Search for the cell housing the specified text and yield its [x, y] center coordinate. 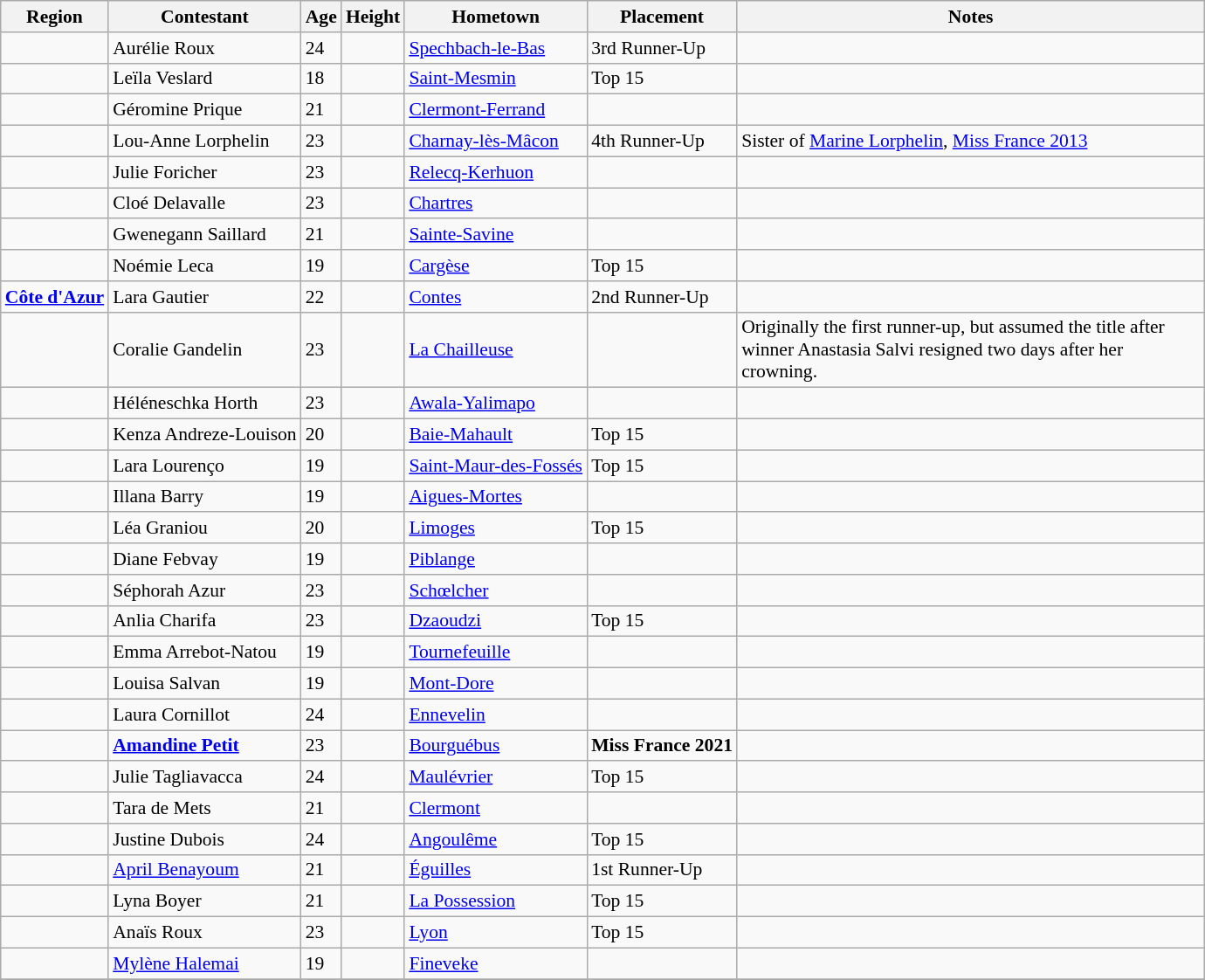
18 [321, 79]
Originally the first runner-up, but assumed the title after winner Anastasia Salvi resigned two days after her crowning. [971, 349]
Dzaoudzi [496, 621]
Mylène Halemai [204, 963]
Sainte-Savine [496, 235]
4th Runner-Up [662, 141]
Clermont [496, 808]
Éguilles [496, 870]
Chartres [496, 204]
Gwenegann Saillard [204, 235]
Lara Lourenço [204, 466]
Angoulême [496, 839]
Spechbach-le-Bas [496, 48]
Ennevelin [496, 714]
Léa Graniou [204, 528]
April Benayoum [204, 870]
Cloé Delavalle [204, 204]
Aigues-Mortes [496, 497]
Charnay-lès-Mâcon [496, 141]
Julie Foricher [204, 172]
Tournefeuille [496, 652]
Noémie Leca [204, 266]
Laura Cornillot [204, 714]
Miss France 2021 [662, 746]
Kenza Andreze-Louison [204, 435]
Age [321, 17]
22 [321, 297]
Maulévrier [496, 777]
Clermont-Ferrand [496, 110]
La Chailleuse [496, 349]
Relecq-Kerhuon [496, 172]
Hometown [496, 17]
Lou-Anne Lorphelin [204, 141]
Height [373, 17]
Lyon [496, 933]
Tara de Mets [204, 808]
Contestant [204, 17]
Saint-Mesmin [496, 79]
Contes [496, 297]
Lara Gautier [204, 297]
Schœlcher [496, 590]
Côte d'Azur [54, 297]
Saint-Maur-des-Fossés [496, 466]
Placement [662, 17]
Anlia Charifa [204, 621]
3rd Runner-Up [662, 48]
Justine Dubois [204, 839]
Diane Febvay [204, 559]
Cargèse [496, 266]
Sister of Marine Lorphelin, Miss France 2013 [971, 141]
Leïla Veslard [204, 79]
Julie Tagliavacca [204, 777]
Amandine Petit [204, 746]
Awala-Yalimapo [496, 404]
Séphorah Azur [204, 590]
Héléneschka Horth [204, 404]
Mont-Dore [496, 684]
Baie-Mahault [496, 435]
Bourguébus [496, 746]
La Possession [496, 901]
Fineveke [496, 963]
Emma Arrebot-Natou [204, 652]
Illana Barry [204, 497]
1st Runner-Up [662, 870]
Anaïs Roux [204, 933]
Géromine Prique [204, 110]
Piblange [496, 559]
Louisa Salvan [204, 684]
Limoges [496, 528]
Notes [971, 17]
Region [54, 17]
Coralie Gandelin [204, 349]
Aurélie Roux [204, 48]
2nd Runner-Up [662, 297]
Lyna Boyer [204, 901]
